Search for the cell housing the specified text and yield its [x, y] center coordinate. 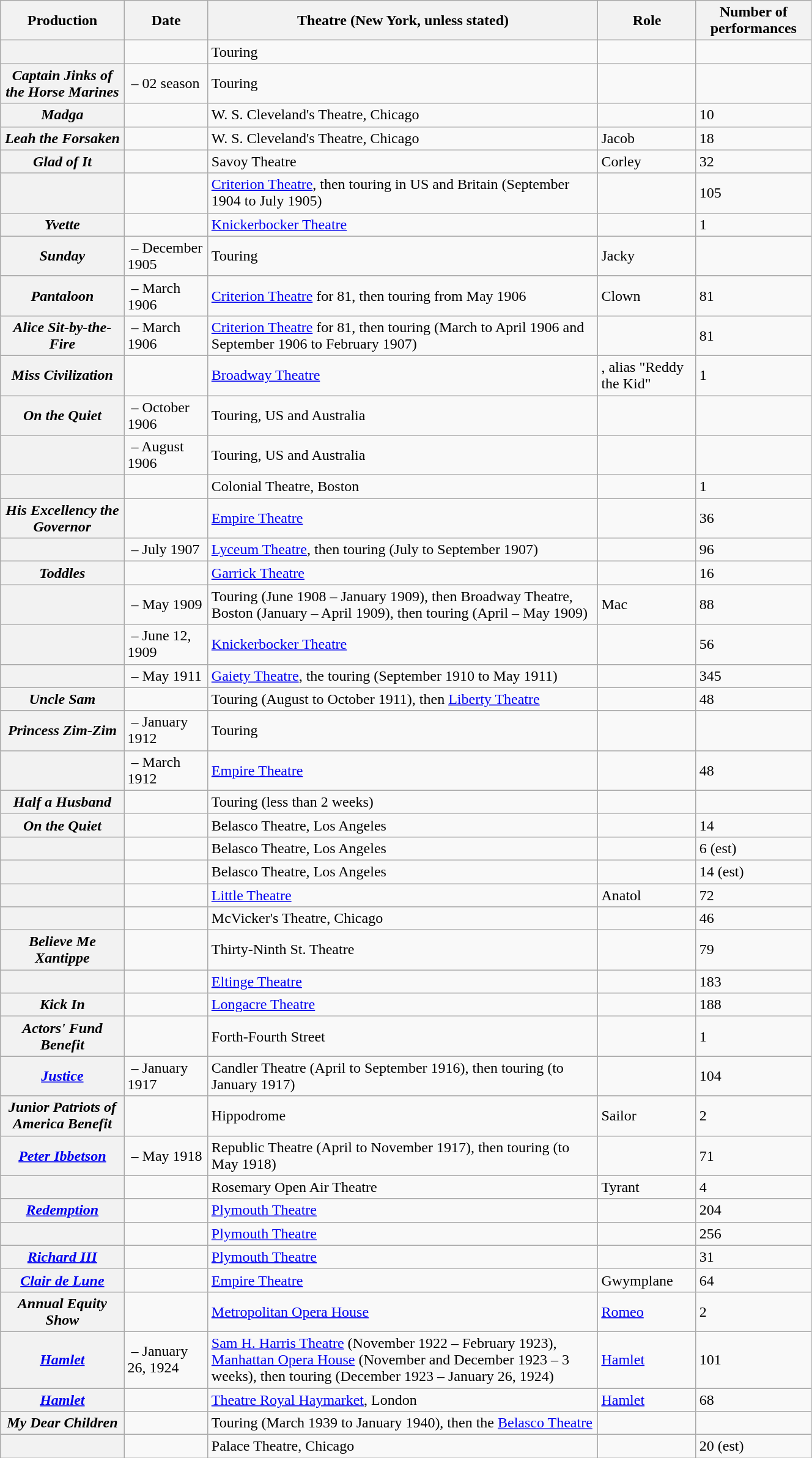
Believe Me Xantippe [62, 950]
345 [753, 676]
– May 1909 [166, 604]
Richard III [62, 1257]
Date [166, 21]
Glad of It [62, 161]
– October 1906 [166, 415]
– January 1917 [166, 1076]
– August 1906 [166, 455]
McVicker's Theatre, Chicago [403, 919]
Savoy Theatre [403, 161]
Anatol [647, 895]
10 [753, 115]
Redemption [62, 1210]
14 [753, 825]
Lyceum Theatre, then touring (July to September 1907) [403, 550]
204 [753, 1210]
Criterion Theatre for 81, then touring (March to April 1906 and September 1906 to February 1907) [403, 335]
Toddles [62, 573]
Annual Equity Show [62, 1311]
Rosemary Open Air Theatre [403, 1187]
56 [753, 645]
64 [753, 1280]
– May 1911 [166, 676]
– December 1905 [166, 256]
Romeo [647, 1311]
Palace Theatre, Chicago [403, 1446]
Gwymplane [647, 1280]
Production [62, 21]
Colonial Theatre, Boston [403, 487]
104 [753, 1076]
Corley [647, 161]
32 [753, 161]
256 [753, 1234]
16 [753, 573]
Garrick Theatre [403, 573]
88 [753, 604]
71 [753, 1156]
– June 12, 1909 [166, 645]
183 [753, 982]
Madga [62, 115]
Gaiety Theatre, the touring (September 1910 to May 1911) [403, 676]
– July 1907 [166, 550]
20 (est) [753, 1446]
31 [753, 1257]
– May 1918 [166, 1156]
Tyrant [647, 1187]
Princess Zim-Zim [62, 730]
Touring (March 1939 to January 1940), then the Belasco Theatre [403, 1423]
Alice Sit-by-the-Fire [62, 335]
101 [753, 1360]
Sunday [62, 256]
Half a Husband [62, 802]
46 [753, 919]
Criterion Theatre, then touring in US and Britain (September 1904 to July 1905) [403, 193]
Metropolitan Opera House [403, 1311]
Touring (August to October 1911), then Liberty Theatre [403, 699]
Miss Civilization [62, 376]
14 (est) [753, 871]
Clair de Lune [62, 1280]
– 02 season [166, 83]
Peter Ibbetson [62, 1156]
Forth-Fourth Street [403, 1036]
Theatre Royal Haymarket, London [403, 1400]
Sailor [647, 1116]
Little Theatre [403, 895]
Uncle Sam [62, 699]
, alias "Reddy the Kid" [647, 376]
79 [753, 950]
188 [753, 1005]
72 [753, 895]
Criterion Theatre for 81, then touring from May 1906 [403, 296]
My Dear Children [62, 1423]
Candler Theatre (April to September 1916), then touring (to January 1917) [403, 1076]
Jacob [647, 138]
– March 1912 [166, 771]
Kick In [62, 1005]
Eltinge Theatre [403, 982]
96 [753, 550]
His Excellency the Governor [62, 519]
6 (est) [753, 848]
Mac [647, 604]
Pantaloon [62, 296]
Touring (less than 2 weeks) [403, 802]
Longacre Theatre [403, 1005]
68 [753, 1400]
Republic Theatre (April to November 1917), then touring (to May 1918) [403, 1156]
Hippodrome [403, 1116]
Role [647, 21]
Captain Jinks of the Horse Marines [62, 83]
18 [753, 138]
Touring (June 1908 – January 1909), then Broadway Theatre, Boston (January – April 1909), then touring (April – May 1909) [403, 604]
Actors' Fund Benefit [62, 1036]
Junior Patriots of America Benefit [62, 1116]
Jacky [647, 256]
Theatre (New York, unless stated) [403, 21]
36 [753, 519]
– January 26, 1924 [166, 1360]
– January 1912 [166, 730]
Leah the Forsaken [62, 138]
105 [753, 193]
Number of performances [753, 21]
4 [753, 1187]
Justice [62, 1076]
Clown [647, 296]
Broadway Theatre [403, 376]
Yvette [62, 224]
Thirty-Ninth St. Theatre [403, 950]
